Capture the cell that displays the provided text and extract its (X, Y) central coordinate. 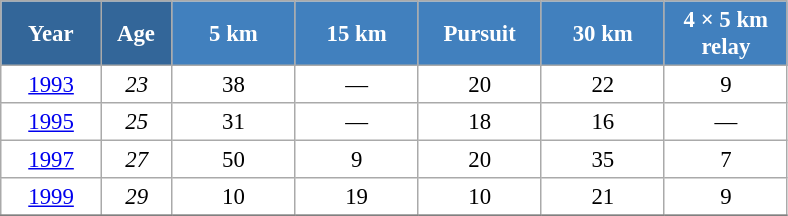
1999 (52, 197)
Age (136, 34)
7 (726, 160)
1997 (52, 160)
21 (602, 197)
22 (602, 85)
27 (136, 160)
5 km (234, 34)
29 (136, 197)
50 (234, 160)
31 (234, 122)
38 (234, 85)
15 km (356, 34)
30 km (602, 34)
Year (52, 34)
25 (136, 122)
23 (136, 85)
4 × 5 km relay (726, 34)
Pursuit (480, 34)
18 (480, 122)
19 (356, 197)
35 (602, 160)
1993 (52, 85)
16 (602, 122)
1995 (52, 122)
